Identify which cell holds the provided text, then report its (X, Y) central coordinate. 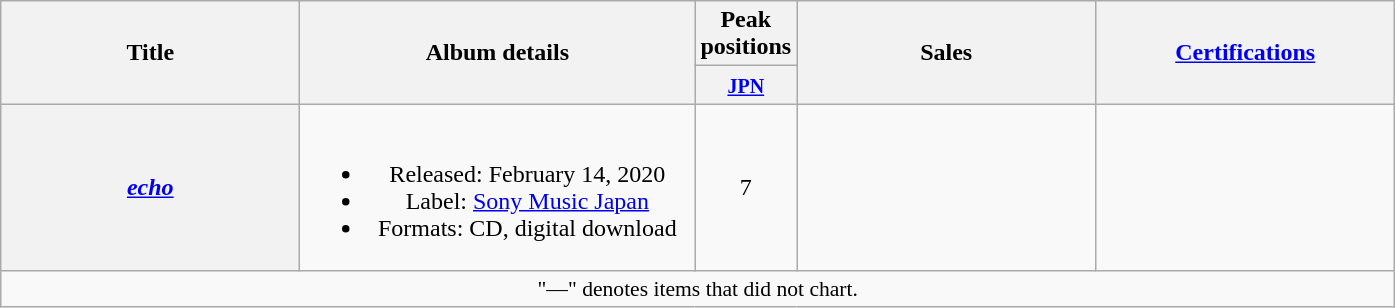
Released: February 14, 2020 Label: Sony Music JapanFormats: CD, digital download (498, 188)
Peak positions (746, 34)
Certifications (1246, 52)
Album details (498, 52)
Sales (946, 52)
Title (150, 52)
echo (150, 188)
JPN (746, 85)
7 (746, 188)
"—" denotes items that did not chart. (698, 289)
